From the cell containing the given text, extract its center point as [X, Y] coordinate. 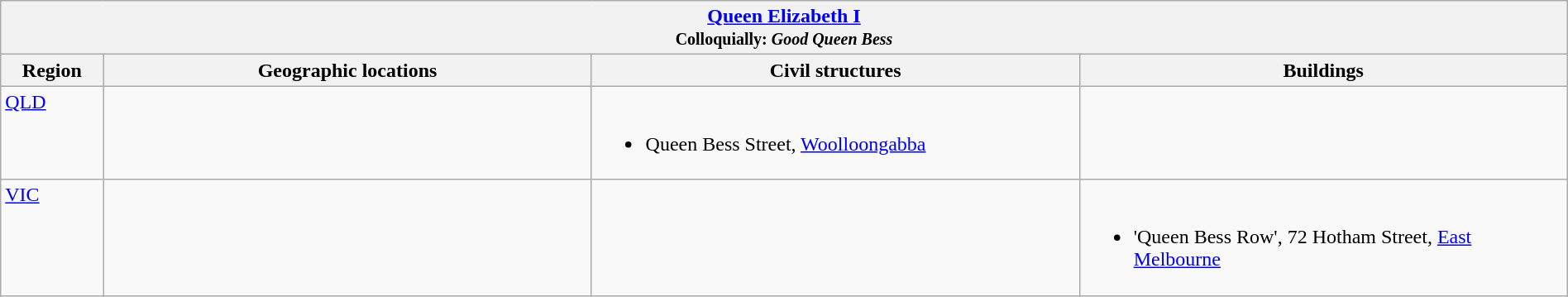
Queen Elizabeth IColloquially: Good Queen Bess [784, 28]
Geographic locations [347, 70]
QLD [52, 132]
'Queen Bess Row', 72 Hotham Street, East Melbourne [1323, 237]
Region [52, 70]
Civil structures [835, 70]
Queen Bess Street, Woolloongabba [835, 132]
Buildings [1323, 70]
VIC [52, 237]
